Determine the (x, y) coordinate at the center of the cell enclosing the given text.  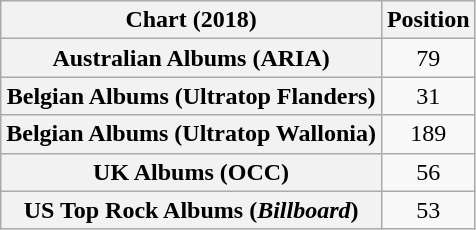
31 (428, 96)
79 (428, 58)
Australian Albums (ARIA) (192, 58)
Belgian Albums (Ultratop Wallonia) (192, 134)
UK Albums (OCC) (192, 172)
Belgian Albums (Ultratop Flanders) (192, 96)
53 (428, 210)
Position (428, 20)
189 (428, 134)
US Top Rock Albums (Billboard) (192, 210)
56 (428, 172)
Chart (2018) (192, 20)
